Locate the cell with the specified text and output its (x, y) center coordinate. 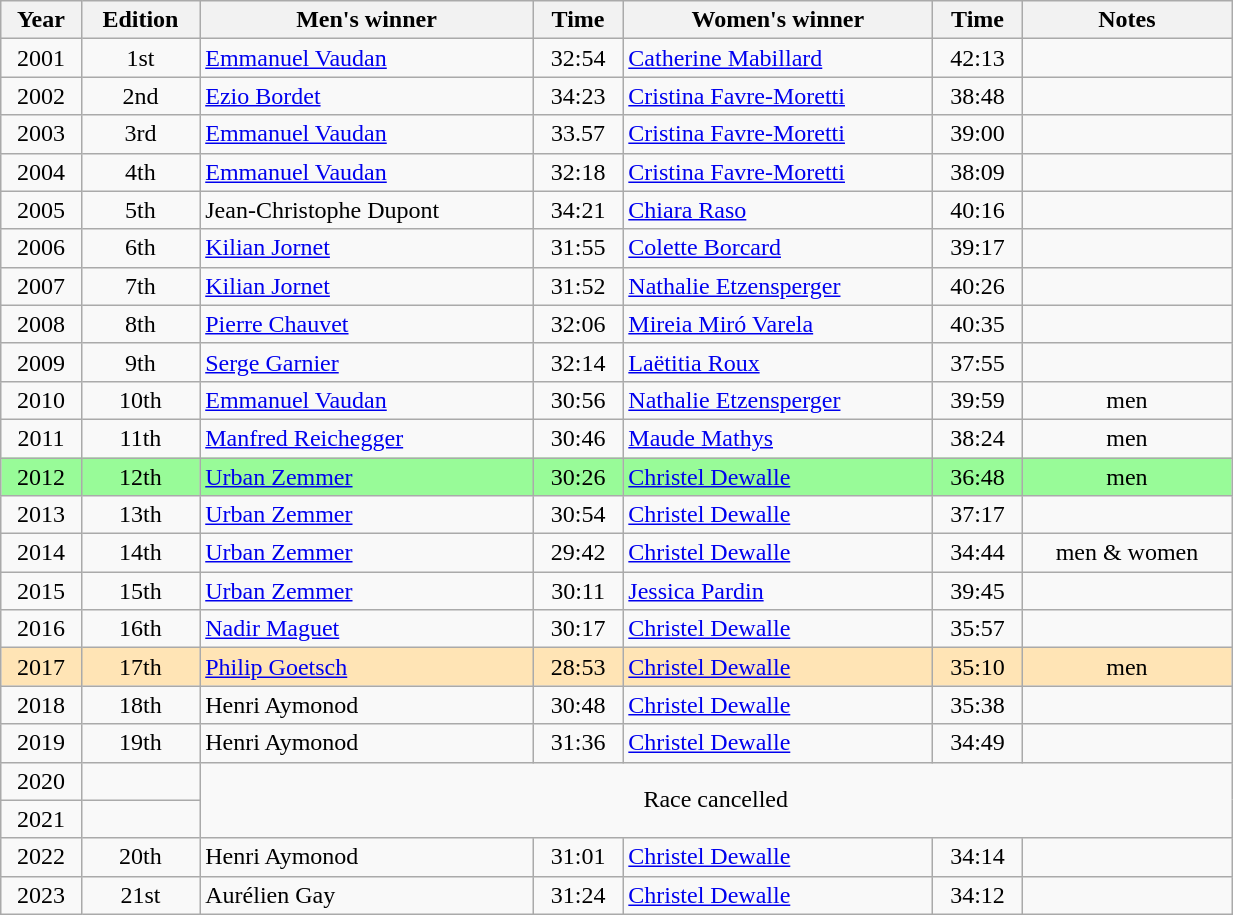
Maude Mathys (778, 438)
Chiara Raso (778, 210)
38:09 (978, 172)
men & women (1126, 553)
5th (140, 210)
Year (41, 20)
2019 (41, 743)
Race cancelled (716, 800)
32:14 (578, 362)
2006 (41, 248)
35:38 (978, 705)
2023 (41, 895)
31:52 (578, 286)
2001 (41, 58)
2016 (41, 629)
39:00 (978, 134)
7th (140, 286)
2004 (41, 172)
2003 (41, 134)
35:57 (978, 629)
2005 (41, 210)
2010 (41, 400)
34:23 (578, 96)
2021 (41, 819)
34:14 (978, 857)
15th (140, 591)
Colette Borcard (778, 248)
30:56 (578, 400)
14th (140, 553)
19th (140, 743)
8th (140, 324)
29:42 (578, 553)
Notes (1126, 20)
30:46 (578, 438)
2011 (41, 438)
2018 (41, 705)
2015 (41, 591)
2012 (41, 477)
2nd (140, 96)
39:45 (978, 591)
37:55 (978, 362)
1st (140, 58)
18th (140, 705)
34:49 (978, 743)
30:17 (578, 629)
Pierre Chauvet (367, 324)
32:54 (578, 58)
3rd (140, 134)
40:16 (978, 210)
38:24 (978, 438)
35:10 (978, 667)
Laëtitia Roux (778, 362)
30:26 (578, 477)
31:24 (578, 895)
2017 (41, 667)
10th (140, 400)
20th (140, 857)
2002 (41, 96)
Men's winner (367, 20)
31:55 (578, 248)
31:36 (578, 743)
2007 (41, 286)
2022 (41, 857)
Mireia Miró Varela (778, 324)
16th (140, 629)
Edition (140, 20)
31:01 (578, 857)
Catherine Mabillard (778, 58)
30:54 (578, 515)
Nadir Maguet (367, 629)
38:48 (978, 96)
17th (140, 667)
12th (140, 477)
2020 (41, 781)
34:12 (978, 895)
6th (140, 248)
4th (140, 172)
9th (140, 362)
11th (140, 438)
Women's winner (778, 20)
32:18 (578, 172)
2014 (41, 553)
42:13 (978, 58)
33.57 (578, 134)
Manfred Reichegger (367, 438)
Jessica Pardin (778, 591)
2008 (41, 324)
Philip Goetsch (367, 667)
13th (140, 515)
Aurélien Gay (367, 895)
Serge Garnier (367, 362)
34:21 (578, 210)
28:53 (578, 667)
39:17 (978, 248)
40:26 (978, 286)
30:48 (578, 705)
2013 (41, 515)
30:11 (578, 591)
32:06 (578, 324)
36:48 (978, 477)
39:59 (978, 400)
34:44 (978, 553)
2009 (41, 362)
Jean-Christophe Dupont (367, 210)
37:17 (978, 515)
Ezio Bordet (367, 96)
21st (140, 895)
40:35 (978, 324)
